Provide the [X, Y] coordinate of the cell's center where the given text is located.  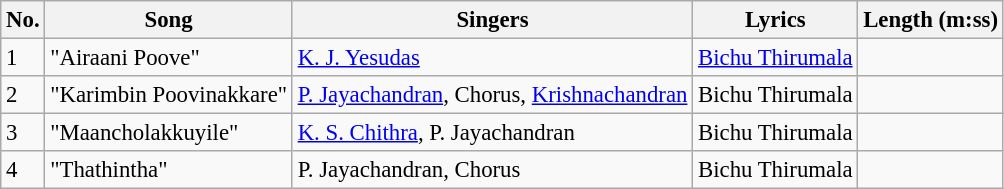
"Karimbin Poovinakkare" [168, 95]
"Thathintha" [168, 170]
No. [23, 20]
Length (m:ss) [930, 20]
3 [23, 133]
P. Jayachandran, Chorus, Krishnachandran [492, 95]
K. J. Yesudas [492, 58]
1 [23, 58]
Singers [492, 20]
4 [23, 170]
2 [23, 95]
"Airaani Poove" [168, 58]
"Maancholakkuyile" [168, 133]
Lyrics [776, 20]
K. S. Chithra, P. Jayachandran [492, 133]
Song [168, 20]
P. Jayachandran, Chorus [492, 170]
